Determine the (x, y) coordinate at the center of the cell enclosing the given text.  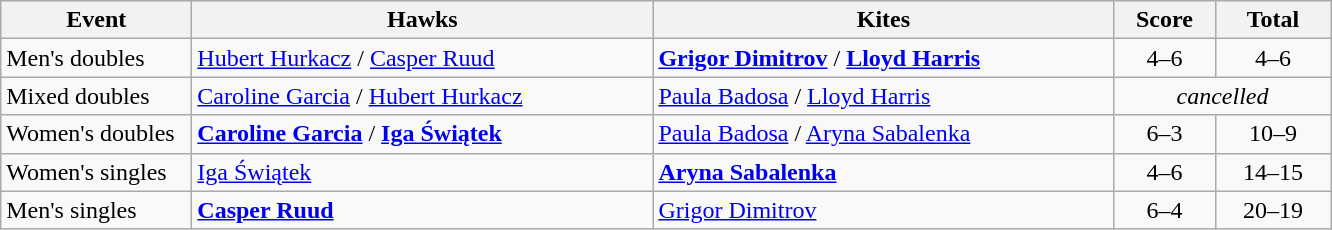
Event (96, 20)
Paula Badosa / Lloyd Harris (884, 96)
Women's doubles (96, 134)
Grigor Dimitrov (884, 210)
Hubert Hurkacz / Casper Ruud (422, 58)
Women's singles (96, 172)
Aryna Sabalenka (884, 172)
6–3 (1164, 134)
Grigor Dimitrov / Lloyd Harris (884, 58)
Total (1273, 20)
Kites (884, 20)
Men's doubles (96, 58)
6–4 (1164, 210)
cancelled (1222, 96)
Score (1164, 20)
Iga Świątek (422, 172)
Mixed doubles (96, 96)
Men's singles (96, 210)
Caroline Garcia / Hubert Hurkacz (422, 96)
Caroline Garcia / Iga Świątek (422, 134)
Hawks (422, 20)
14–15 (1273, 172)
10–9 (1273, 134)
Casper Ruud (422, 210)
Paula Badosa / Aryna Sabalenka (884, 134)
20–19 (1273, 210)
